From the cell containing the given text, extract its center point as [X, Y] coordinate. 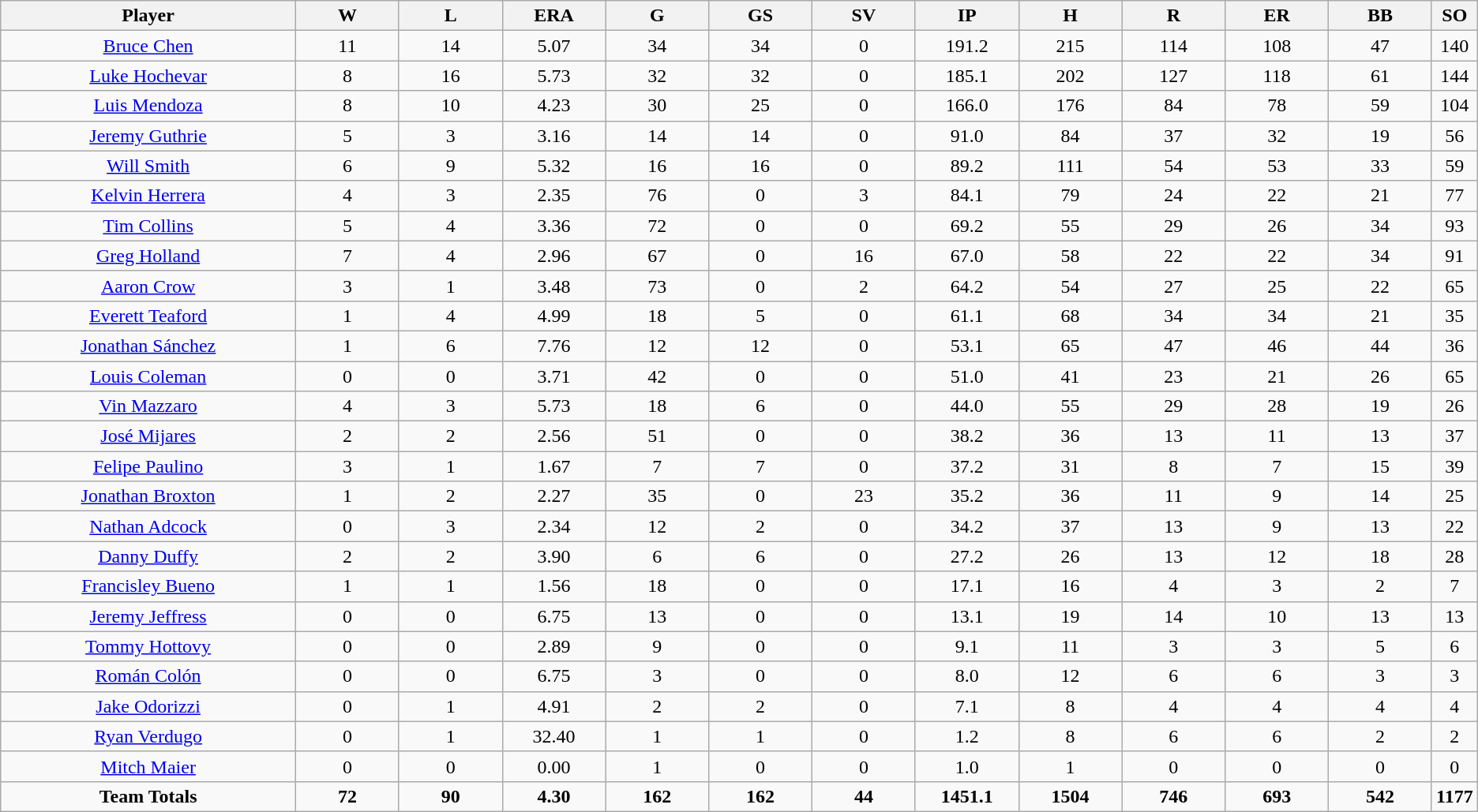
3.16 [554, 136]
13.1 [966, 616]
144 [1454, 76]
Luke Hochevar [148, 76]
IP [966, 16]
Louis Coleman [148, 376]
Tommy Hottovy [148, 646]
9.1 [966, 646]
1504 [1071, 796]
114 [1173, 46]
35.2 [966, 496]
G [657, 16]
Luis Mendoza [148, 106]
Vin Mazzaro [148, 406]
67.0 [966, 256]
Francisley Bueno [148, 586]
1.56 [554, 586]
Tim Collins [148, 226]
W [347, 16]
4.99 [554, 316]
2.89 [554, 646]
2.27 [554, 496]
3.36 [554, 226]
Felipe Paulino [148, 466]
Jonathan Broxton [148, 496]
42 [657, 376]
127 [1173, 76]
4.30 [554, 796]
69.2 [966, 226]
2.96 [554, 256]
44.0 [966, 406]
67 [657, 256]
Player [148, 16]
Mitch Maier [148, 766]
53.1 [966, 346]
15 [1380, 466]
8.0 [966, 676]
64.2 [966, 286]
746 [1173, 796]
5.07 [554, 46]
46 [1277, 346]
17.1 [966, 586]
89.2 [966, 166]
166.0 [966, 106]
76 [657, 196]
215 [1071, 46]
Danny Duffy [148, 556]
51 [657, 436]
Jonathan Sánchez [148, 346]
37.2 [966, 466]
34.2 [966, 526]
Román Colón [148, 676]
3.48 [554, 286]
2.35 [554, 196]
Will Smith [148, 166]
Jeremy Guthrie [148, 136]
Nathan Adcock [148, 526]
140 [1454, 46]
91 [1454, 256]
31 [1071, 466]
53 [1277, 166]
24 [1173, 196]
77 [1454, 196]
BB [1380, 16]
7.76 [554, 346]
27 [1173, 286]
Bruce Chen [148, 46]
GS [761, 16]
ERA [554, 16]
30 [657, 106]
7.1 [966, 706]
58 [1071, 256]
Ryan Verdugo [148, 736]
73 [657, 286]
1.2 [966, 736]
R [1173, 16]
Team Totals [148, 796]
38.2 [966, 436]
51.0 [966, 376]
32.40 [554, 736]
4.91 [554, 706]
118 [1277, 76]
1.0 [966, 766]
L [450, 16]
91.0 [966, 136]
José Mijares [148, 436]
90 [450, 796]
1.67 [554, 466]
185.1 [966, 76]
176 [1071, 106]
693 [1277, 796]
2.56 [554, 436]
Everett Teaford [148, 316]
ER [1277, 16]
4.23 [554, 106]
Jeremy Jeffress [148, 616]
SO [1454, 16]
93 [1454, 226]
84.1 [966, 196]
104 [1454, 106]
33 [1380, 166]
3.71 [554, 376]
68 [1071, 316]
3.90 [554, 556]
5.32 [554, 166]
H [1071, 16]
27.2 [966, 556]
39 [1454, 466]
191.2 [966, 46]
202 [1071, 76]
78 [1277, 106]
56 [1454, 136]
2.34 [554, 526]
Kelvin Herrera [148, 196]
41 [1071, 376]
Greg Holland [148, 256]
79 [1071, 196]
108 [1277, 46]
61.1 [966, 316]
SV [864, 16]
Aaron Crow [148, 286]
111 [1071, 166]
61 [1380, 76]
1177 [1454, 796]
1451.1 [966, 796]
Jake Odorizzi [148, 706]
542 [1380, 796]
0.00 [554, 766]
